Detect which cell encompasses the target text, then output its (X, Y) center coordinate. 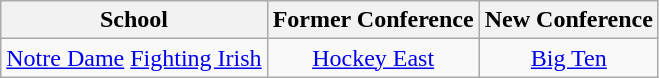
School (134, 20)
Former Conference (373, 20)
Hockey East (373, 58)
Big Ten (568, 58)
New Conference (568, 20)
Notre Dame Fighting Irish (134, 58)
